Determine the (x, y) coordinate at the center of the cell enclosing the given text.  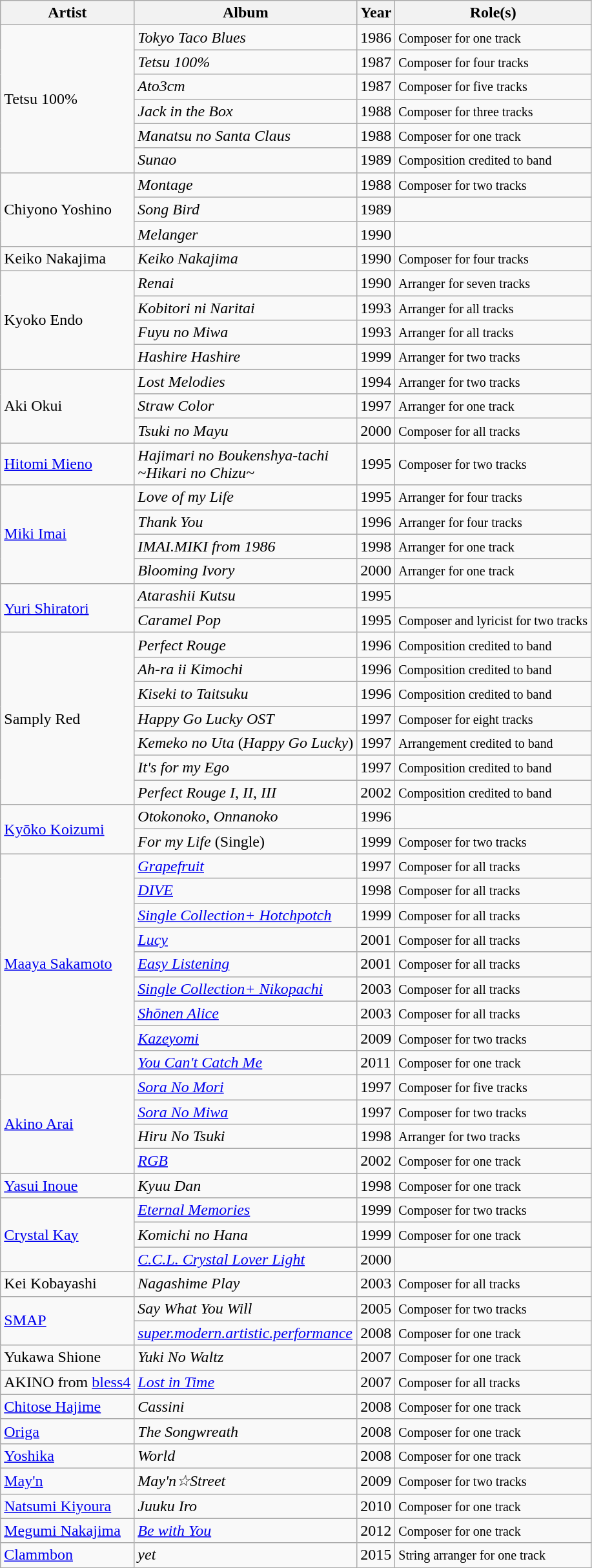
Melanger (245, 234)
Otokonoko, Onnanoko (245, 817)
Cassini (245, 1407)
Chitose Hajime (67, 1407)
1994 (376, 382)
Be with You (245, 1531)
Yasui Inoue (67, 1186)
You Can't Catch Me (245, 1062)
Artist (67, 13)
Lucy (245, 940)
Yuri Shiratori (67, 608)
Aki Okui (67, 406)
Origa (67, 1431)
Tsuki no Mayu (245, 431)
Song Bird (245, 209)
2010 (376, 1506)
AKINO from bless4 (67, 1382)
Natsumi Kiyoura (67, 1506)
Blooming Ivory (245, 571)
Composer for eight tracks (493, 719)
Happy Go Lucky OST (245, 719)
Sora No Mori (245, 1087)
Clammbon (67, 1555)
Kyuu Dan (245, 1186)
Love of my Life (245, 497)
Sunao (245, 160)
1986 (376, 37)
Jack in the Box (245, 111)
Kyoko Endo (67, 320)
Komichi no Hana (245, 1235)
The Songwreath (245, 1431)
2015 (376, 1555)
Role(s) (493, 13)
Single Collection+ Nikopachi (245, 989)
Montage (245, 185)
Composer for three tracks (493, 111)
Grapefruit (245, 866)
Thank You (245, 522)
Kiseki to Taitsuku (245, 694)
Hashire Hashire (245, 357)
It's for my Ego (245, 768)
Manatsu no Santa Claus (245, 136)
Hiru No Tsuki (245, 1137)
2005 (376, 1308)
Ato3cm (245, 87)
Miki Imai (67, 534)
yet (245, 1555)
DIVE (245, 891)
Single Collection+ Hotchpotch (245, 915)
IMAI.MIKI from 1986 (245, 546)
Crystal Kay (67, 1235)
Eternal Memories (245, 1210)
Say What You Will (245, 1308)
Fuyu no Miwa (245, 333)
Year (376, 13)
SMAP (67, 1321)
2012 (376, 1531)
Kobitori ni Naritai (245, 308)
Nagashime Play (245, 1284)
Megumi Nakajima (67, 1531)
Sora No Miwa (245, 1111)
Yoshika (67, 1456)
World (245, 1456)
super.modern.artistic.performance (245, 1333)
Album (245, 13)
Composer and lyricist for two tracks (493, 620)
Kemeko no Uta (Happy Go Lucky) (245, 743)
Kyōko Koizumi (67, 829)
Perfect Rouge (245, 645)
Chiyono Yoshino (67, 209)
Caramel Pop (245, 620)
Lost in Time (245, 1382)
Easy Listening (245, 964)
Lost Melodies (245, 382)
Arranger for seven tracks (493, 283)
C.C.L. Crystal Lover Light (245, 1259)
String arranger for one track (493, 1555)
Shōnen Alice (245, 1013)
Maaya Sakamoto (67, 965)
Hitomi Mieno (67, 464)
Atarashii Kutsu (245, 595)
Straw Color (245, 406)
Tokyo Taco Blues (245, 37)
Hajimari no Boukenshya-tachi~Hikari no Chizu~ (245, 464)
Perfect Rouge I, II, III (245, 792)
2011 (376, 1062)
May'n (67, 1481)
Renai (245, 283)
RGB (245, 1161)
Arrangement credited to band (493, 743)
Yuki No Waltz (245, 1357)
Ah-ra ii Kimochi (245, 669)
Akino Arai (67, 1124)
Juuku Iro (245, 1506)
Samply Red (67, 718)
Yukawa Shione (67, 1357)
For my Life (Single) (245, 841)
Kei Kobayashi (67, 1284)
Kazeyomi (245, 1038)
May'n☆Street (245, 1481)
